Identify which cell holds the provided text, then report its [x, y] central coordinate. 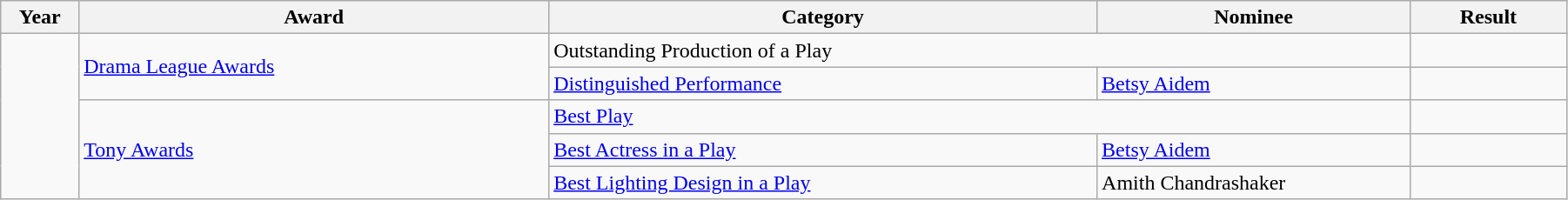
Best Lighting Design in a Play [823, 183]
Outstanding Production of a Play [980, 50]
Nominee [1254, 17]
Best Actress in a Play [823, 150]
Drama League Awards [314, 67]
Amith Chandrashaker [1254, 183]
Award [314, 17]
Tony Awards [314, 150]
Best Play [980, 117]
Result [1488, 17]
Distinguished Performance [823, 83]
Year [40, 17]
Category [823, 17]
